Capture the cell that displays the provided text and extract its (x, y) central coordinate. 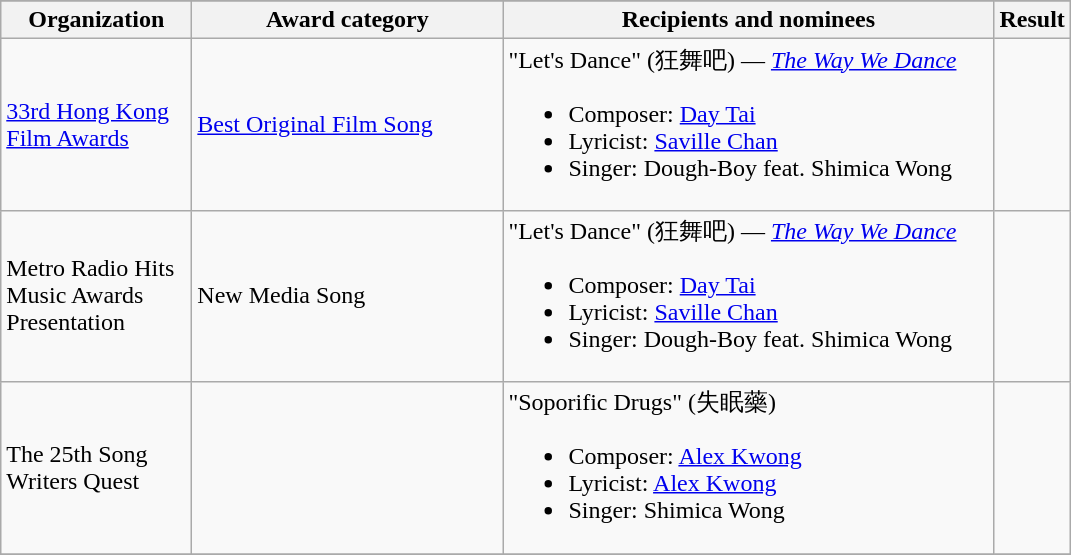
Metro Radio Hits Music Awards Presentation (96, 296)
"Soporific Drugs" (失眠藥)Composer: Alex KwongLyricist: Alex KwongSinger: Shimica Wong (748, 468)
Organization (96, 20)
Award category (348, 20)
Best Original Film Song (348, 125)
New Media Song (348, 296)
Recipients and nominees (748, 20)
The 25th Song Writers Quest (96, 468)
33rd Hong Kong Film Awards (96, 125)
Result (1032, 20)
